From the cell containing the given text, extract its center point as [X, Y] coordinate. 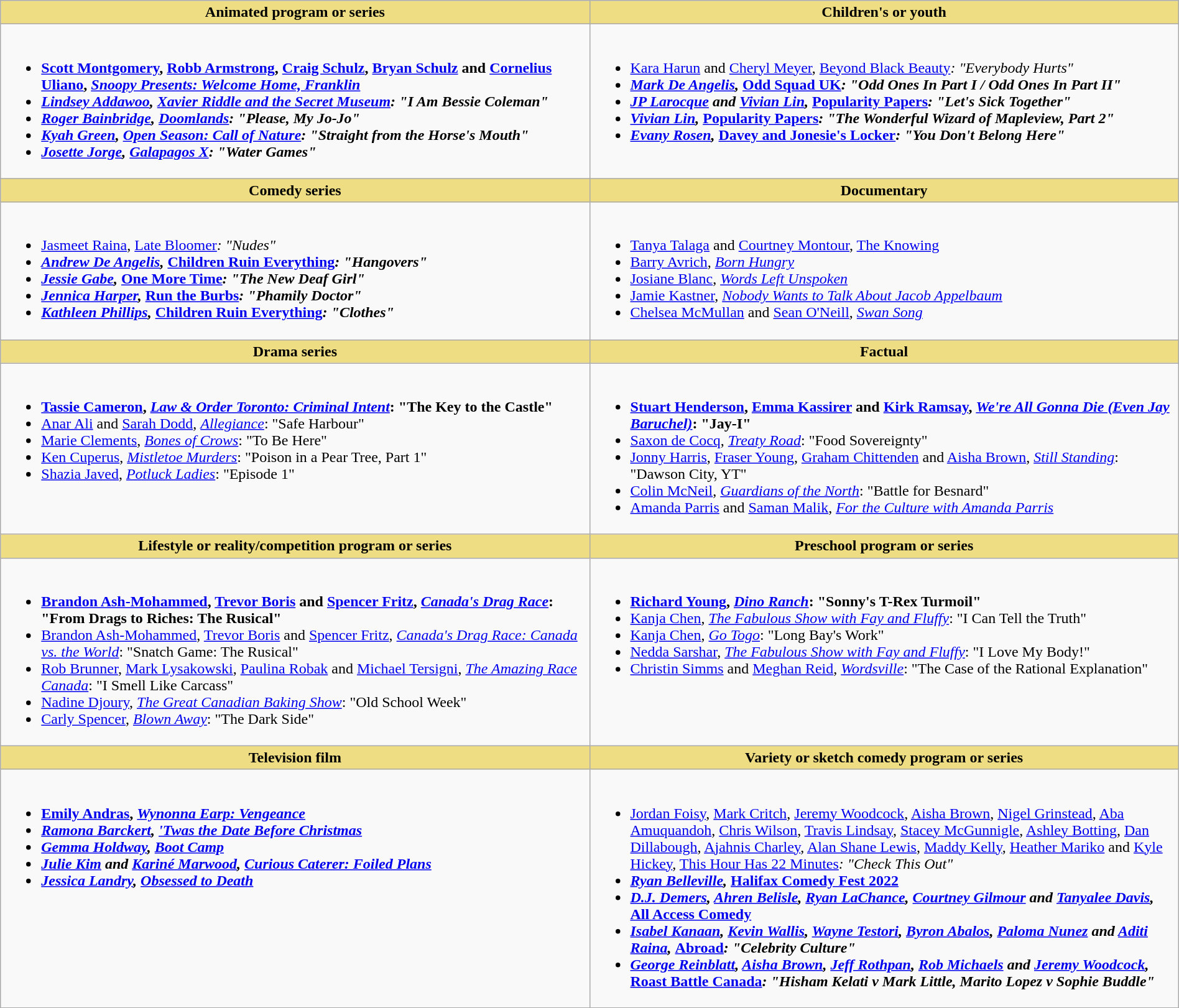
Factual [884, 351]
Television film [295, 757]
Variety or sketch comedy program or series [884, 757]
Children's or youth [884, 12]
Comedy series [295, 190]
Drama series [295, 351]
Documentary [884, 190]
Animated program or series [295, 12]
Preschool program or series [884, 546]
Lifestyle or reality/competition program or series [295, 546]
